For the text-containing cell, return its midpoint in [X, Y] coordinate format. 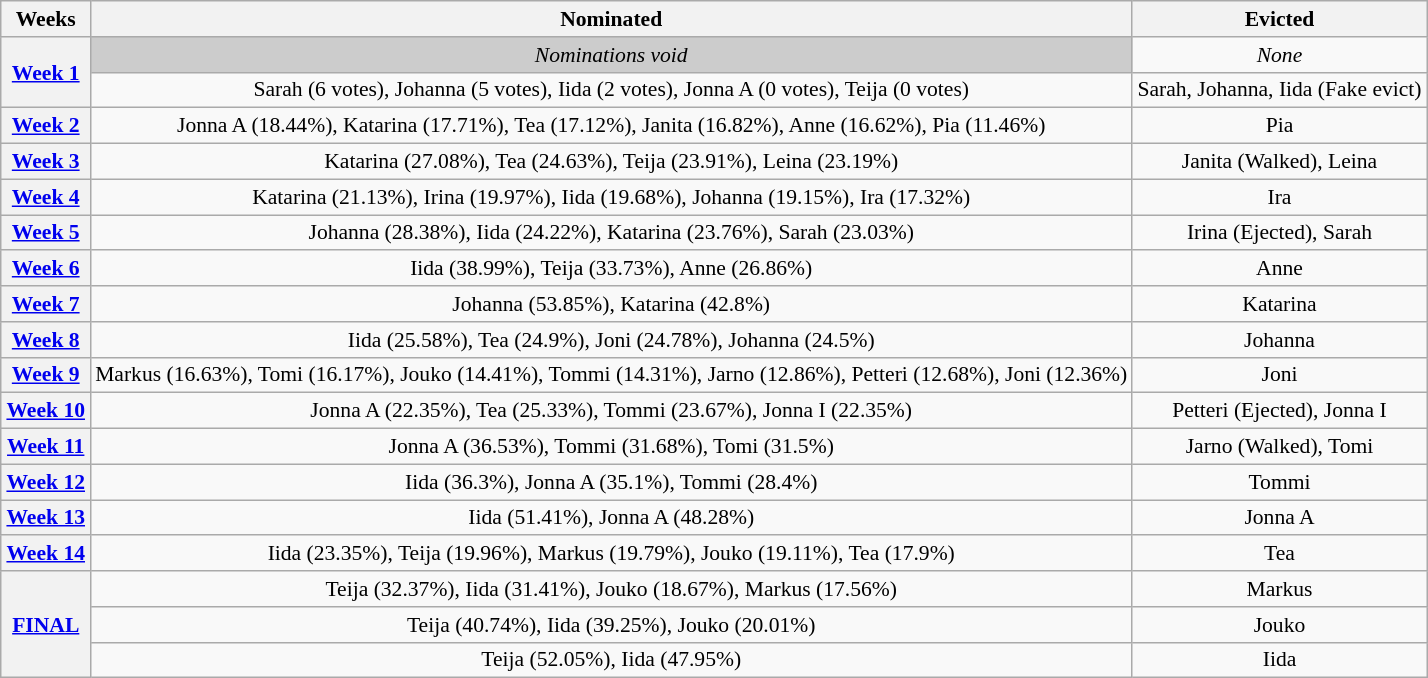
Katarina (27.08%), Tea (24.63%), Teija (23.91%), Leina (23.19%) [611, 162]
Markus [1279, 589]
Iida (25.58%), Tea (24.9%), Joni (24.78%), Johanna (24.5%) [611, 340]
Iida (36.3%), Jonna A (35.1%), Tommi (28.4%) [611, 482]
Jonna A (18.44%), Katarina (17.71%), Tea (17.12%), Janita (16.82%), Anne (16.62%), Pia (11.46%) [611, 126]
Iida [1279, 660]
Markus (16.63%), Tomi (16.17%), Jouko (14.41%), Tommi (14.31%), Jarno (12.86%), Petteri (12.68%), Joni (12.36%) [611, 375]
Week 5 [46, 233]
Jonna A (36.53%), Tommi (31.68%), Tomi (31.5%) [611, 447]
Tommi [1279, 482]
Week 2 [46, 126]
Week 3 [46, 162]
Iida (51.41%), Jonna A (48.28%) [611, 518]
Iida (38.99%), Teija (33.73%), Anne (26.86%) [611, 269]
Johanna (28.38%), Iida (24.22%), Katarina (23.76%), Sarah (23.03%) [611, 233]
Week 11 [46, 447]
Joni [1279, 375]
Jouko [1279, 625]
Johanna [1279, 340]
Week 14 [46, 554]
Iida (23.35%), Teija (19.96%), Markus (19.79%), Jouko (19.11%), Tea (17.9%) [611, 554]
Johanna (53.85%), Katarina (42.8%) [611, 304]
FINAL [46, 624]
Week 12 [46, 482]
Nominated [611, 19]
Week 13 [46, 518]
Week 6 [46, 269]
Week 9 [46, 375]
Jonna A (22.35%), Tea (25.33%), Tommi (23.67%), Jonna I (22.35%) [611, 411]
Ira [1279, 197]
Irina (Ejected), Sarah [1279, 233]
Janita (Walked), Leina [1279, 162]
Teija (40.74%), Iida (39.25%), Jouko (20.01%) [611, 625]
Week 4 [46, 197]
Teija (52.05%), Iida (47.95%) [611, 660]
Tea [1279, 554]
None [1279, 55]
Pia [1279, 126]
Week 7 [46, 304]
Sarah (6 votes), Johanna (5 votes), Iida (2 votes), Jonna A (0 votes), Teija (0 votes) [611, 90]
Week 1 [46, 72]
Katarina [1279, 304]
Nominations void [611, 55]
Katarina (21.13%), Irina (19.97%), Iida (19.68%), Johanna (19.15%), Ira (17.32%) [611, 197]
Week 8 [46, 340]
Teija (32.37%), Iida (31.41%), Jouko (18.67%), Markus (17.56%) [611, 589]
Jonna A [1279, 518]
Evicted [1279, 19]
Anne [1279, 269]
Week 10 [46, 411]
Sarah, Johanna, Iida (Fake evict) [1279, 90]
Petteri (Ejected), Jonna I [1279, 411]
Jarno (Walked), Tomi [1279, 447]
Weeks [46, 19]
